Extract the (X, Y) coordinate from the center of the cell holding the provided text.  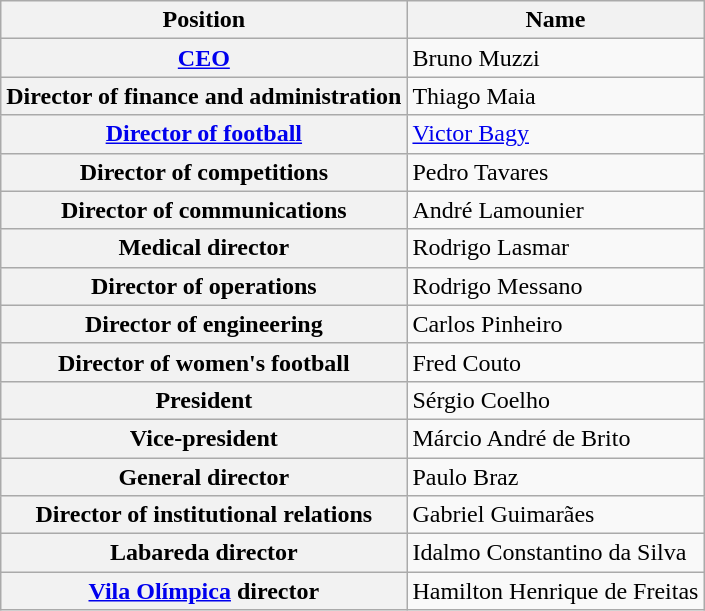
André Lamounier (556, 210)
Name (556, 20)
Labareda director (204, 553)
Fred Couto (556, 362)
Director of communications (204, 210)
Victor Bagy (556, 134)
Vice-president (204, 438)
Thiago Maia (556, 96)
Carlos Pinheiro (556, 324)
Rodrigo Messano (556, 286)
Director of engineering (204, 324)
President (204, 400)
Vila Olímpica director (204, 591)
Bruno Muzzi (556, 58)
Medical director (204, 248)
Director of finance and administration (204, 96)
Pedro Tavares (556, 172)
Sérgio Coelho (556, 400)
Director of competitions (204, 172)
Gabriel Guimarães (556, 515)
CEO (204, 58)
Director of football (204, 134)
Director of operations (204, 286)
Paulo Braz (556, 477)
Director of women's football (204, 362)
Rodrigo Lasmar (556, 248)
Idalmo Constantino da Silva (556, 553)
Márcio André de Brito (556, 438)
General director (204, 477)
Director of institutional relations (204, 515)
Hamilton Henrique de Freitas (556, 591)
Position (204, 20)
